Search for the cell housing the specified text and yield its (X, Y) center coordinate. 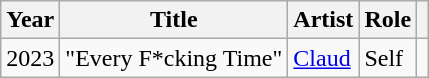
Year (30, 20)
Title (174, 20)
Role (388, 20)
2023 (30, 58)
"Every F*cking Time" (174, 58)
Artist (324, 20)
Claud (324, 58)
Self (388, 58)
